Pinpoint the cell where the given text exists, returning its (X, Y) midpoint coordinate. 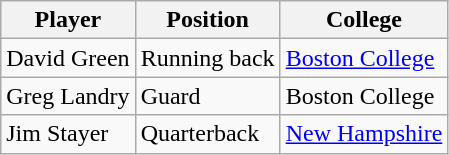
Greg Landry (68, 96)
David Green (68, 58)
Position (208, 20)
Jim Stayer (68, 134)
College (364, 20)
Quarterback (208, 134)
Running back (208, 58)
Player (68, 20)
New Hampshire (364, 134)
Guard (208, 96)
